Pinpoint the cell where the given text exists, returning its [x, y] midpoint coordinate. 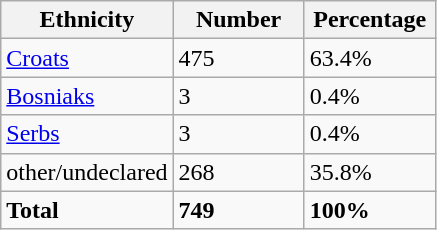
Ethnicity [87, 20]
268 [238, 172]
35.8% [370, 172]
Croats [87, 58]
749 [238, 210]
100% [370, 210]
Serbs [87, 134]
Percentage [370, 20]
475 [238, 58]
Number [238, 20]
63.4% [370, 58]
Total [87, 210]
Bosniaks [87, 96]
other/undeclared [87, 172]
